Capture the cell that displays the provided text and extract its [X, Y] central coordinate. 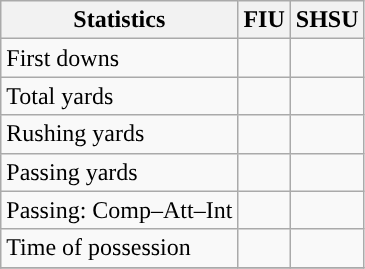
Passing yards [120, 172]
Rushing yards [120, 134]
FIU [264, 20]
Passing: Comp–Att–Int [120, 210]
First downs [120, 58]
SHSU [327, 20]
Total yards [120, 96]
Time of possession [120, 248]
Statistics [120, 20]
